Extract the [x, y] coordinate from the center of the cell holding the provided text.  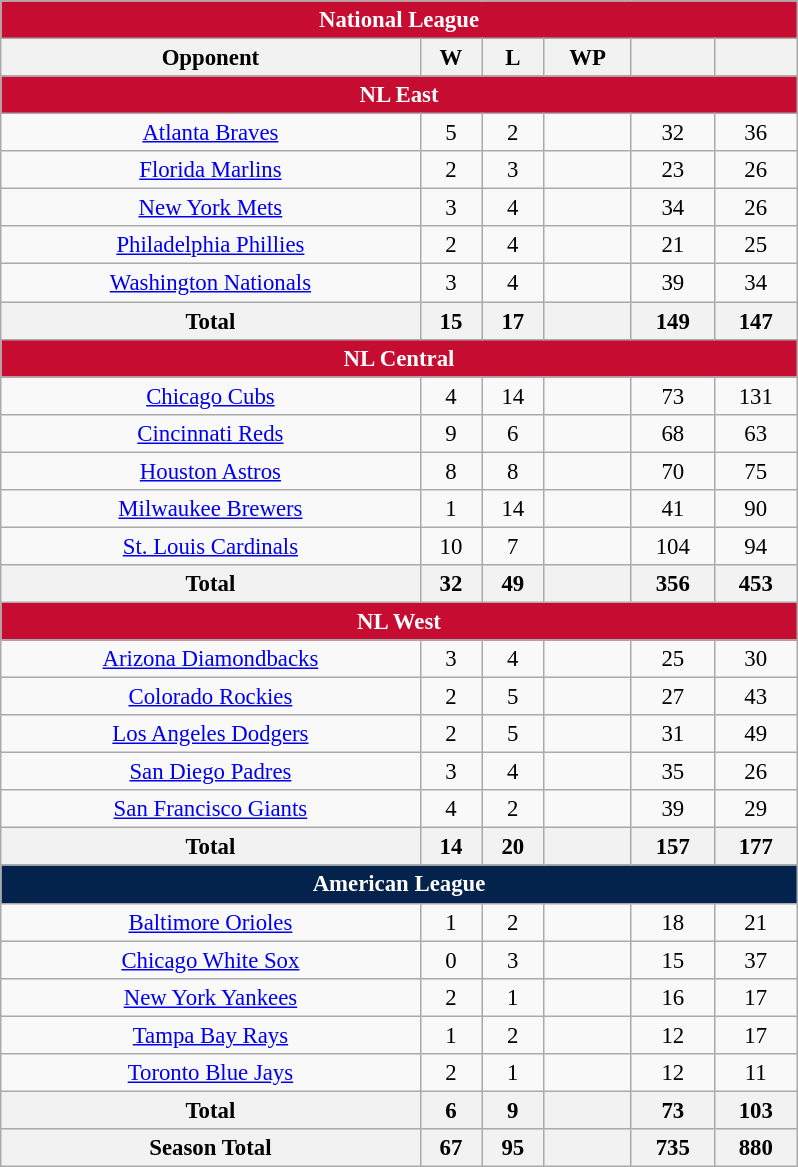
90 [756, 508]
7 [513, 546]
WP [588, 57]
Washington Nationals [210, 283]
W [451, 57]
Florida Marlins [210, 170]
43 [756, 696]
70 [672, 471]
Los Angeles Dodgers [210, 734]
36 [756, 133]
23 [672, 170]
Cincinnati Reds [210, 433]
67 [451, 1148]
Chicago White Sox [210, 960]
Colorado Rockies [210, 696]
Milwaukee Brewers [210, 508]
735 [672, 1148]
0 [451, 960]
104 [672, 546]
16 [672, 997]
Philadelphia Phillies [210, 245]
St. Louis Cardinals [210, 546]
Tampa Bay Rays [210, 1035]
37 [756, 960]
American League [399, 884]
880 [756, 1148]
Chicago Cubs [210, 396]
177 [756, 847]
Season Total [210, 1148]
National League [399, 20]
NL East [399, 95]
29 [756, 809]
L [513, 57]
149 [672, 321]
94 [756, 546]
Baltimore Orioles [210, 922]
Toronto Blue Jays [210, 1072]
453 [756, 584]
35 [672, 772]
New York Yankees [210, 997]
Atlanta Braves [210, 133]
11 [756, 1072]
63 [756, 433]
Opponent [210, 57]
95 [513, 1148]
131 [756, 396]
20 [513, 847]
103 [756, 1110]
10 [451, 546]
356 [672, 584]
41 [672, 508]
31 [672, 734]
NL West [399, 621]
NL Central [399, 358]
75 [756, 471]
18 [672, 922]
New York Mets [210, 208]
Arizona Diamondbacks [210, 659]
27 [672, 696]
147 [756, 321]
San Francisco Giants [210, 809]
Houston Astros [210, 471]
30 [756, 659]
San Diego Padres [210, 772]
68 [672, 433]
157 [672, 847]
